From the cell containing the given text, extract its center point as [x, y] coordinate. 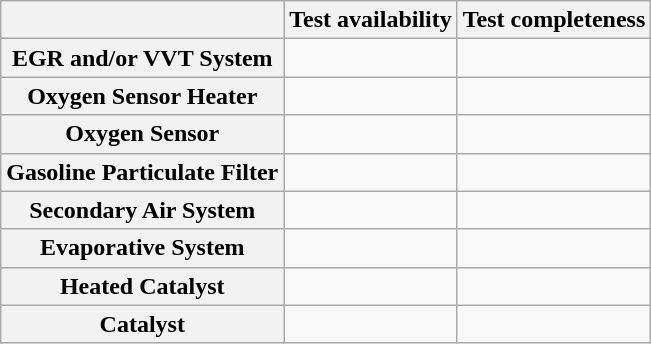
Catalyst [142, 324]
Test completeness [554, 20]
Heated Catalyst [142, 286]
Secondary Air System [142, 210]
EGR and/or VVT System [142, 58]
Test availability [371, 20]
Gasoline Particulate Filter [142, 172]
Oxygen Sensor [142, 134]
Oxygen Sensor Heater [142, 96]
Evaporative System [142, 248]
